From the cell containing the given text, extract its center point as [X, Y] coordinate. 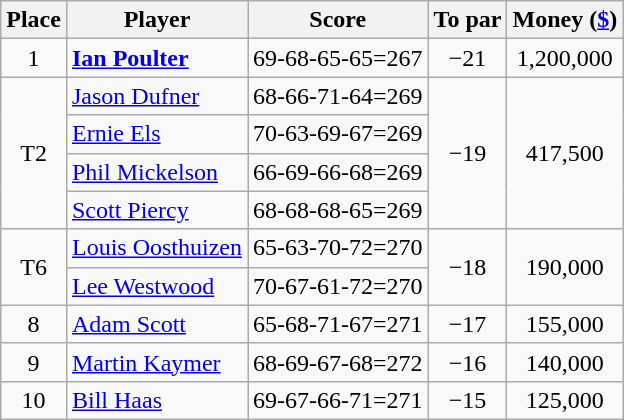
Ian Poulter [156, 58]
Score [338, 20]
To par [468, 20]
−21 [468, 58]
Phil Mickelson [156, 172]
70-67-61-72=270 [338, 286]
Adam Scott [156, 324]
Jason Dufner [156, 96]
1 [34, 58]
T6 [34, 267]
Bill Haas [156, 400]
Louis Oosthuizen [156, 248]
65-68-71-67=271 [338, 324]
68-69-67-68=272 [338, 362]
8 [34, 324]
−15 [468, 400]
Lee Westwood [156, 286]
−16 [468, 362]
65-63-70-72=270 [338, 248]
1,200,000 [565, 58]
70-63-69-67=269 [338, 134]
Scott Piercy [156, 210]
68-66-71-64=269 [338, 96]
−17 [468, 324]
68-68-68-65=269 [338, 210]
155,000 [565, 324]
66-69-66-68=269 [338, 172]
125,000 [565, 400]
69-67-66-71=271 [338, 400]
T2 [34, 153]
Player [156, 20]
417,500 [565, 153]
190,000 [565, 267]
−18 [468, 267]
9 [34, 362]
69-68-65-65=267 [338, 58]
Ernie Els [156, 134]
140,000 [565, 362]
−19 [468, 153]
Money ($) [565, 20]
10 [34, 400]
Martin Kaymer [156, 362]
Place [34, 20]
